Identify which cell holds the provided text, then report its (X, Y) central coordinate. 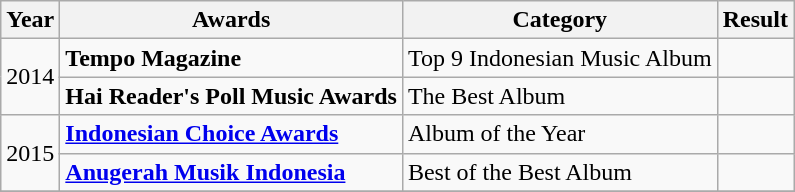
2015 (30, 153)
Indonesian Choice Awards (232, 134)
Year (30, 20)
Awards (232, 20)
2014 (30, 77)
Result (755, 20)
Top 9 Indonesian Music Album (560, 58)
Album of the Year (560, 134)
Best of the Best Album (560, 172)
Anugerah Musik Indonesia (232, 172)
Hai Reader's Poll Music Awards (232, 96)
The Best Album (560, 96)
Category (560, 20)
Tempo Magazine (232, 58)
